Pinpoint the cell where the given text exists, returning its [X, Y] midpoint coordinate. 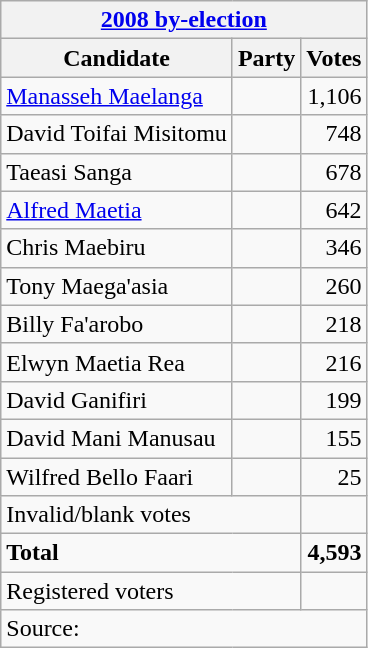
155 [334, 438]
748 [334, 134]
Registered voters [151, 591]
346 [334, 248]
Elwyn Maetia Rea [117, 362]
David Ganifiri [117, 400]
Party [266, 58]
25 [334, 477]
Source: [184, 629]
Alfred Maetia [117, 210]
David Mani Manusau [117, 438]
216 [334, 362]
642 [334, 210]
David Toifai Misitomu [117, 134]
678 [334, 172]
Manasseh Maelanga [117, 96]
260 [334, 286]
Billy Fa'arobo [117, 324]
Votes [334, 58]
4,593 [334, 553]
Taeasi Sanga [117, 172]
Tony Maega'asia [117, 286]
Candidate [117, 58]
Total [151, 553]
Chris Maebiru [117, 248]
199 [334, 400]
Invalid/blank votes [151, 515]
Wilfred Bello Faari [117, 477]
1,106 [334, 96]
218 [334, 324]
2008 by-election [184, 20]
